Identify which cell holds the provided text, then report its (x, y) central coordinate. 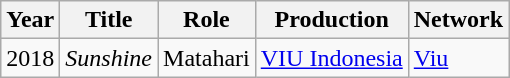
Matahari (207, 58)
Role (207, 20)
Title (109, 20)
Year (30, 20)
Viu (458, 58)
Production (332, 20)
Sunshine (109, 58)
Network (458, 20)
2018 (30, 58)
VIU Indonesia (332, 58)
